Capture the cell that displays the provided text and extract its [x, y] central coordinate. 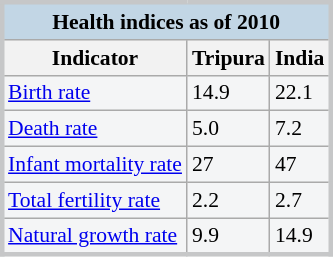
India [300, 57]
7.2 [300, 129]
5.0 [228, 129]
Birth rate [94, 93]
Indicator [94, 57]
Health indices as of 2010 [166, 20]
9.9 [228, 236]
Infant mortality rate [94, 164]
Tripura [228, 57]
22.1 [300, 93]
Natural growth rate [94, 236]
2.2 [228, 200]
2.7 [300, 200]
Death rate [94, 129]
Total fertility rate [94, 200]
47 [300, 164]
27 [228, 164]
